From the cell containing the given text, extract its center point as [X, Y] coordinate. 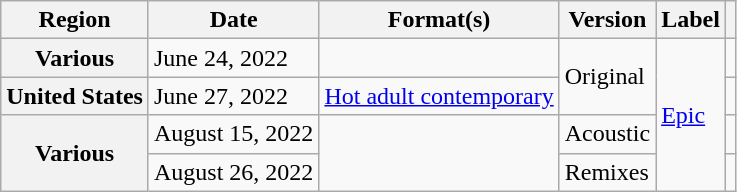
Remixes [607, 172]
August 15, 2022 [233, 134]
Hot adult contemporary [439, 96]
Date [233, 20]
Version [607, 20]
Region [75, 20]
Acoustic [607, 134]
Epic [691, 115]
Format(s) [439, 20]
Label [691, 20]
June 27, 2022 [233, 96]
United States [75, 96]
June 24, 2022 [233, 58]
August 26, 2022 [233, 172]
Original [607, 77]
